Identify which cell holds the provided text, then report its (X, Y) central coordinate. 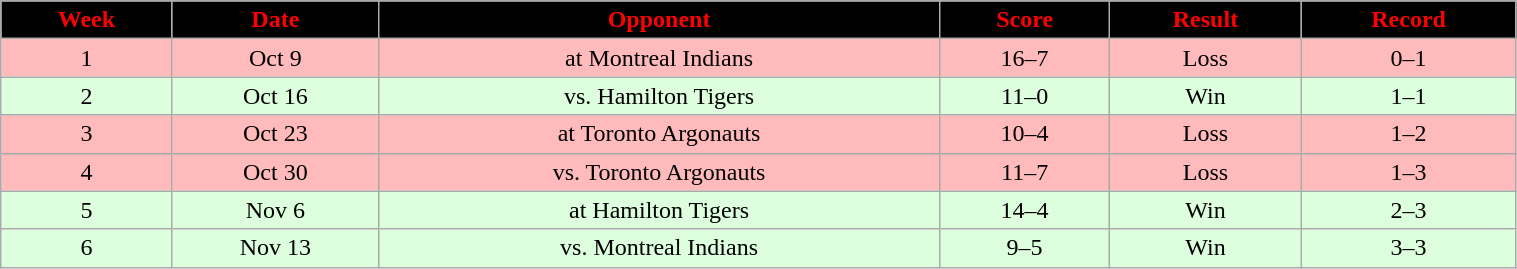
0–1 (1408, 58)
3–3 (1408, 248)
Nov 6 (275, 210)
Record (1408, 20)
2 (86, 96)
10–4 (1024, 134)
vs. Toronto Argonauts (660, 172)
Oct 30 (275, 172)
1–3 (1408, 172)
Score (1024, 20)
1–2 (1408, 134)
5 (86, 210)
1–1 (1408, 96)
vs. Montreal Indians (660, 248)
Oct 16 (275, 96)
14–4 (1024, 210)
Date (275, 20)
Nov 13 (275, 248)
11–0 (1024, 96)
3 (86, 134)
9–5 (1024, 248)
Week (86, 20)
6 (86, 248)
1 (86, 58)
11–7 (1024, 172)
4 (86, 172)
Opponent (660, 20)
vs. Hamilton Tigers (660, 96)
Result (1206, 20)
Oct 9 (275, 58)
Oct 23 (275, 134)
16–7 (1024, 58)
at Toronto Argonauts (660, 134)
at Montreal Indians (660, 58)
at Hamilton Tigers (660, 210)
2–3 (1408, 210)
